Identify which cell holds the provided text, then report its (X, Y) central coordinate. 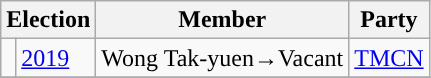
TMCN (389, 58)
2019 (56, 58)
Wong Tak-yuen→Vacant (222, 58)
Member (222, 20)
Election (48, 20)
Party (389, 20)
